Search for the cell housing the specified text and yield its [X, Y] center coordinate. 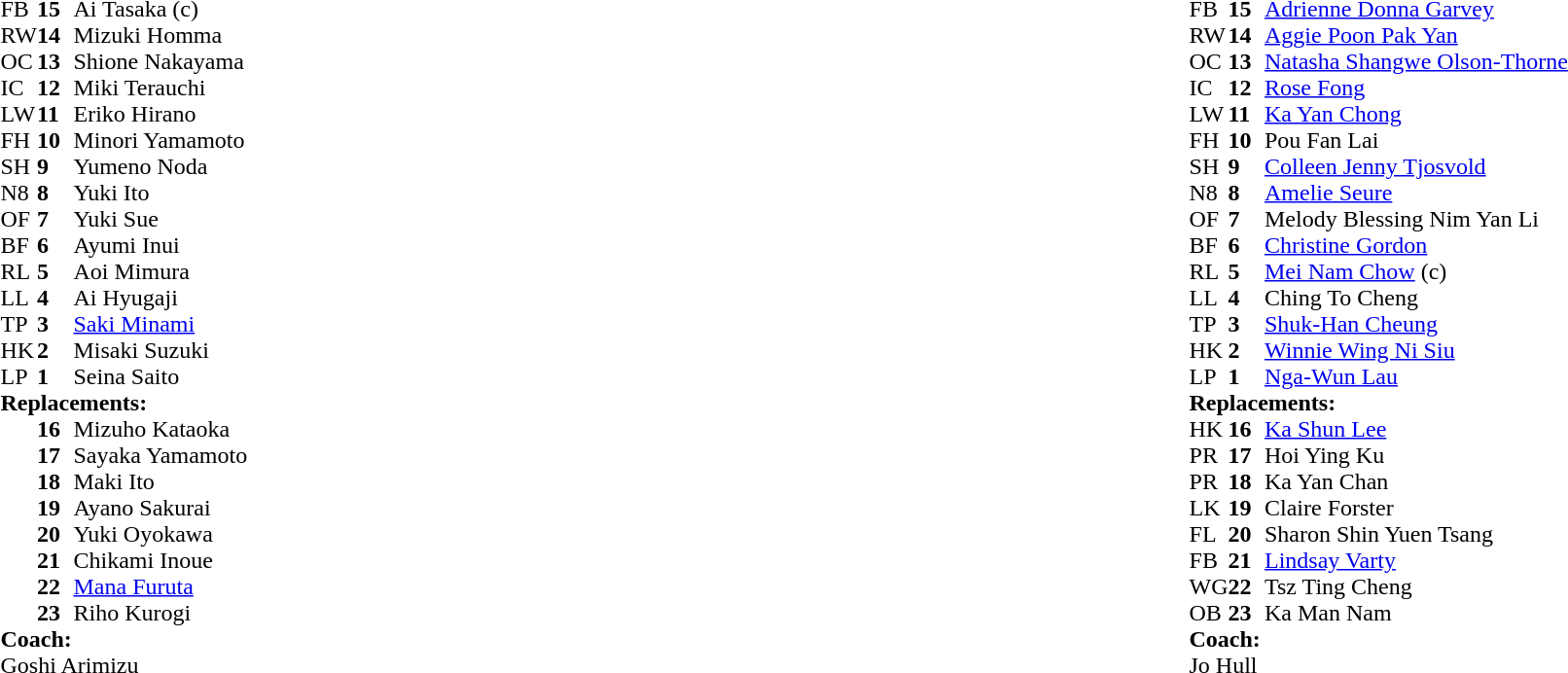
Mana Furuta [161, 587]
Natasha Shangwe Olson-Thorne [1416, 62]
Hoi Ying Ku [1416, 455]
Ayumi Inui [161, 245]
Amelie Seure [1416, 193]
Aggie Poon Pak Yan [1416, 35]
Chikami Inoue [161, 560]
Ka Yan Chan [1416, 482]
FL [1209, 535]
Sharon Shin Yuen Tsang [1416, 535]
Aoi Mimura [161, 272]
Claire Forster [1416, 508]
Minori Yamamoto [161, 140]
Ka Shun Lee [1416, 430]
Riho Kurogi [161, 613]
Shione Nakayama [161, 62]
Misaki Suzuki [161, 350]
Maki Ito [161, 482]
OB [1209, 613]
Melody Blessing Nim Yan Li [1416, 220]
Miki Terauchi [161, 88]
Nga-Wun Lau [1416, 377]
Ka Man Nam [1416, 613]
FB [1209, 560]
Pou Fan Lai [1416, 140]
Lindsay Varty [1416, 560]
Eriko Hirano [161, 115]
Seina Saito [161, 377]
Ai Hyugaji [161, 298]
Christine Gordon [1416, 245]
Saki Minami [161, 325]
Ching To Cheng [1416, 298]
Yuki Ito [161, 193]
Tsz Ting Cheng [1416, 587]
Ayano Sakurai [161, 508]
Mei Nam Chow (c) [1416, 272]
Shuk-Han Cheung [1416, 325]
Mizuki Homma [161, 35]
Yuki Oyokawa [161, 535]
Colleen Jenny Tjosvold [1416, 167]
LK [1209, 508]
Yumeno Noda [161, 167]
Mizuho Kataoka [161, 430]
Winnie Wing Ni Siu [1416, 350]
WG [1209, 587]
Sayaka Yamamoto [161, 455]
Yuki Sue [161, 220]
Ka Yan Chong [1416, 115]
Rose Fong [1416, 88]
